Provide the [X, Y] coordinate of the cell's center where the given text is located.  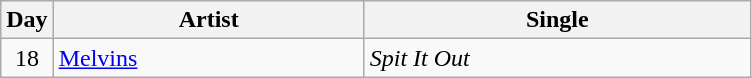
18 [27, 58]
Spit It Out [557, 58]
Artist [208, 20]
Single [557, 20]
Melvins [208, 58]
Day [27, 20]
